For the text-containing cell, return its midpoint in (X, Y) coordinate format. 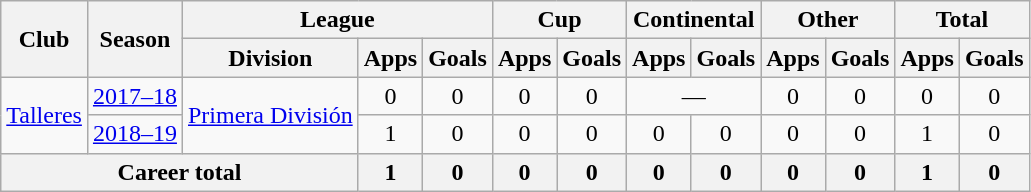
Club (44, 39)
2018–19 (134, 134)
Talleres (44, 115)
Division (270, 58)
— (694, 96)
League (337, 20)
Total (962, 20)
Continental (694, 20)
Career total (180, 172)
Other (828, 20)
Season (134, 39)
Primera División (270, 115)
2017–18 (134, 96)
Cup (559, 20)
